Search for the cell housing the specified text and yield its (X, Y) center coordinate. 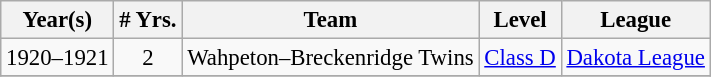
# Yrs. (148, 20)
1920–1921 (58, 58)
2 (148, 58)
Year(s) (58, 20)
Dakota League (636, 58)
League (636, 20)
Wahpeton–Breckenridge Twins (330, 58)
Class D (520, 58)
Team (330, 20)
Level (520, 20)
